Detect which cell encompasses the target text, then output its [x, y] center coordinate. 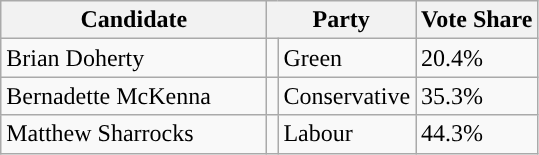
Matthew Sharrocks [134, 134]
44.3% [477, 134]
20.4% [477, 58]
Green [347, 58]
Bernadette McKenna [134, 96]
Candidate [134, 20]
Party [342, 20]
35.3% [477, 96]
Conservative [347, 96]
Labour [347, 134]
Brian Doherty [134, 58]
Vote Share [477, 20]
